Return [X, Y] of the center of cell containing provided text 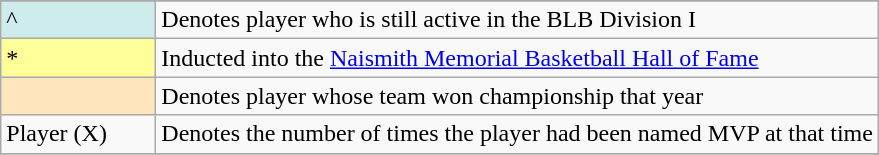
Denotes the number of times the player had been named MVP at that time [518, 134]
Denotes player who is still active in the BLB Division I [518, 20]
Player (X) [78, 134]
Inducted into the Naismith Memorial Basketball Hall of Fame [518, 58]
^ [78, 20]
Denotes player whose team won championship that year [518, 96]
* [78, 58]
